Determine the (X, Y) coordinate at the center of the cell enclosing the given text.  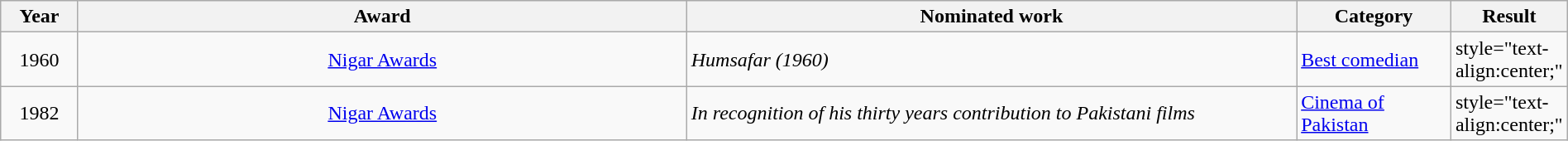
1982 (40, 113)
Cinema of Pakistan (1374, 113)
Category (1374, 17)
Nominated work (991, 17)
1960 (40, 60)
In recognition of his thirty years contribution to Pakistani films (991, 113)
Humsafar (1960) (991, 60)
Result (1508, 17)
Year (40, 17)
Award (382, 17)
Best comedian (1374, 60)
